Locate the cell with the specified text and output its (X, Y) center coordinate. 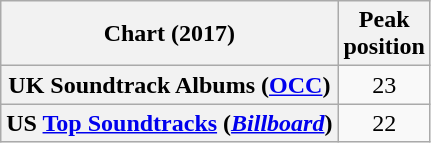
Peakposition (384, 34)
23 (384, 85)
22 (384, 123)
Chart (2017) (170, 34)
US Top Soundtracks (Billboard) (170, 123)
UK Soundtrack Albums (OCC) (170, 85)
